Find where the given text appears and provide that cell's center as [x, y] coordinate. 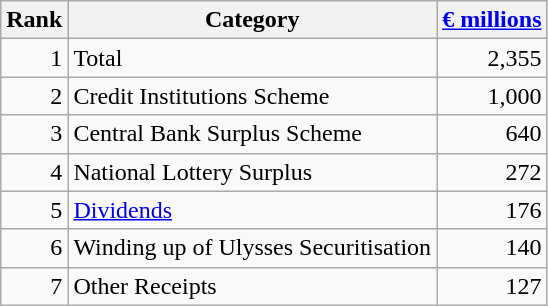
Rank [34, 20]
140 [492, 248]
National Lottery Surplus [252, 172]
Other Receipts [252, 286]
640 [492, 134]
4 [34, 172]
Central Bank Surplus Scheme [252, 134]
2 [34, 96]
1 [34, 58]
5 [34, 210]
Total [252, 58]
Category [252, 20]
€ millions [492, 20]
2,355 [492, 58]
Credit Institutions Scheme [252, 96]
Dividends [252, 210]
272 [492, 172]
127 [492, 286]
7 [34, 286]
176 [492, 210]
6 [34, 248]
Winding up of Ulysses Securitisation [252, 248]
3 [34, 134]
1,000 [492, 96]
